Determine the [X, Y] coordinate at the center of the cell enclosing the given text.  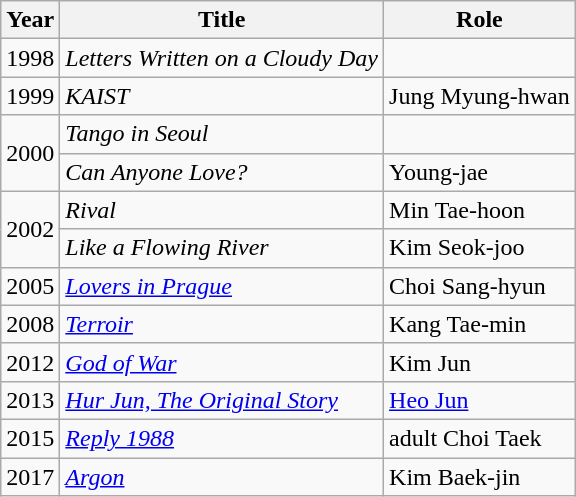
Kim Baek-jin [480, 477]
Letters Written on a Cloudy Day [222, 58]
Lovers in Prague [222, 286]
Like a Flowing River [222, 248]
Heo Jun [480, 400]
1999 [30, 96]
1998 [30, 58]
Choi Sang-hyun [480, 286]
Tango in Seoul [222, 134]
2012 [30, 362]
2005 [30, 286]
Year [30, 20]
Rival [222, 210]
Jung Myung-hwan [480, 96]
2017 [30, 477]
2002 [30, 229]
Min Tae-hoon [480, 210]
Young-jae [480, 172]
Title [222, 20]
Hur Jun, The Original Story [222, 400]
2015 [30, 438]
Terroir [222, 324]
Argon [222, 477]
2013 [30, 400]
Reply 1988 [222, 438]
Can Anyone Love? [222, 172]
KAIST [222, 96]
Kim Jun [480, 362]
Kim Seok-joo [480, 248]
Kang Tae-min [480, 324]
2008 [30, 324]
God of War [222, 362]
2000 [30, 153]
adult Choi Taek [480, 438]
Role [480, 20]
